Return [X, Y] of the center of cell containing provided text 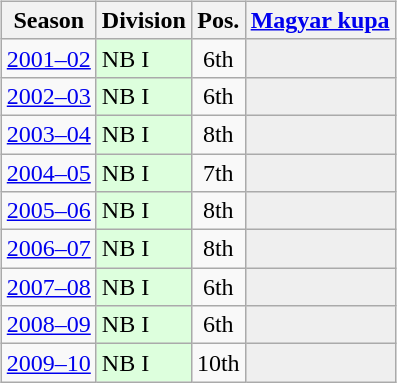
7th [218, 173]
2006–07 [48, 249]
2008–09 [48, 325]
2005–06 [48, 211]
Magyar kupa [320, 20]
2007–08 [48, 287]
Pos. [218, 20]
10th [218, 363]
2009–10 [48, 363]
2004–05 [48, 173]
2002–03 [48, 96]
2001–02 [48, 58]
2003–04 [48, 134]
Season [48, 20]
Division [144, 20]
